For the text-containing cell, return its midpoint in (X, Y) coordinate format. 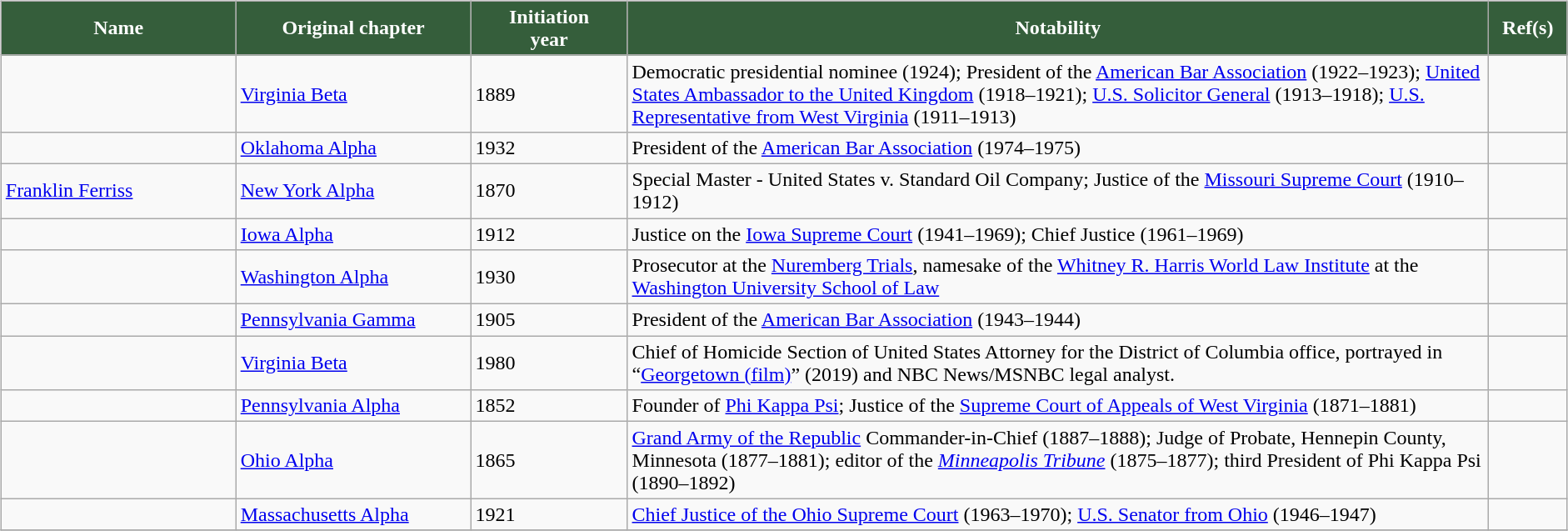
1912 (549, 234)
Ohio Alpha (353, 460)
1870 (549, 190)
Pennsylvania Gamma (353, 320)
Notability (1058, 28)
Justice on the Iowa Supreme Court (1941–1969); Chief Justice (1961–1969) (1058, 234)
Special Master - United States v. Standard Oil Company; Justice of the Missouri Supreme Court (1910–1912) (1058, 190)
1905 (549, 320)
Initiationyear (549, 28)
1921 (549, 514)
Oklahoma Alpha (353, 148)
President of the American Bar Association (1974–1975) (1058, 148)
Iowa Alpha (353, 234)
Chief Justice of the Ohio Supreme Court (1963–1970); U.S. Senator from Ohio (1946–1947) (1058, 514)
1980 (549, 363)
1930 (549, 277)
Massachusetts Alpha (353, 514)
1865 (549, 460)
New York Alpha (353, 190)
1889 (549, 93)
1932 (549, 148)
Ref(s) (1528, 28)
President of the American Bar Association (1943–1944) (1058, 320)
Pennsylvania Alpha (353, 406)
Franklin Ferriss (118, 190)
Washington Alpha (353, 277)
1852 (549, 406)
Name (118, 28)
Original chapter (353, 28)
Founder of Phi Kappa Psi; Justice of the Supreme Court of Appeals of West Virginia (1871–1881) (1058, 406)
Prosecutor at the Nuremberg Trials, namesake of the Whitney R. Harris World Law Institute at the Washington University School of Law (1058, 277)
